Search for the cell housing the specified text and yield its [X, Y] center coordinate. 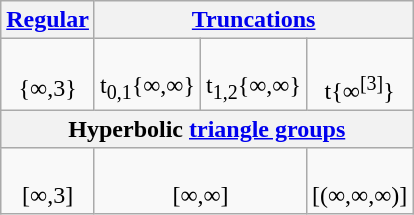
Regular [48, 20]
[∞,3] [48, 180]
t1,2{∞,∞} [253, 75]
t{∞[3]} [359, 75]
Hyperbolic triangle groups [207, 129]
{∞,3} [48, 75]
[∞,∞] [200, 180]
[(∞,∞,∞)] [359, 180]
Truncations [253, 20]
t0,1{∞,∞} [147, 75]
